From the cell containing the given text, extract its center point as (x, y) coordinate. 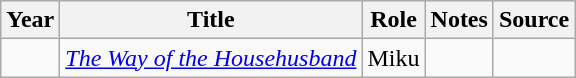
Title (211, 20)
Year (30, 20)
Source (534, 20)
Notes (459, 20)
The Way of the Househusband (211, 58)
Role (394, 20)
Miku (394, 58)
